From the cell containing the given text, extract its center point as (X, Y) coordinate. 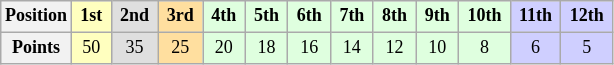
5th (266, 16)
8 (485, 48)
1st (91, 16)
35 (134, 48)
12th (587, 16)
5 (587, 48)
2nd (134, 16)
16 (310, 48)
10 (438, 48)
6 (536, 48)
20 (224, 48)
Points (36, 48)
6th (310, 16)
12 (394, 48)
4th (224, 16)
Position (36, 16)
9th (438, 16)
8th (394, 16)
7th (352, 16)
14 (352, 48)
50 (91, 48)
25 (180, 48)
18 (266, 48)
10th (485, 16)
3rd (180, 16)
11th (536, 16)
